Identify which cell holds the provided text, then report its (X, Y) central coordinate. 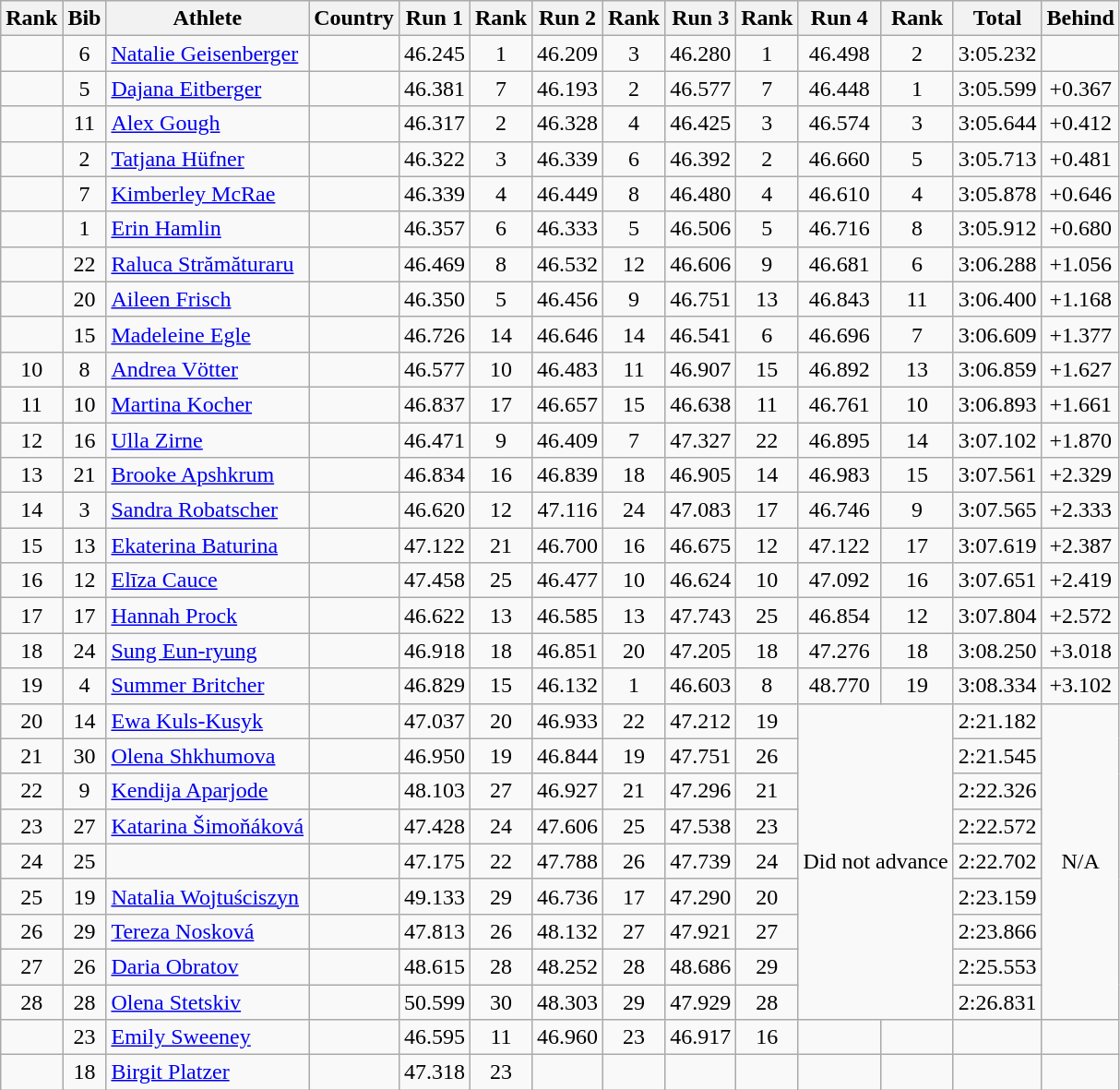
46.675 (701, 545)
47.327 (701, 440)
Alex Gough (208, 124)
Kimberley McRae (208, 194)
48.686 (701, 966)
Hannah Prock (208, 616)
+0.367 (1080, 89)
46.839 (568, 475)
46.245 (434, 54)
46.610 (840, 194)
Aileen Frisch (208, 299)
+0.412 (1080, 124)
47.751 (701, 756)
46.638 (701, 404)
48.615 (434, 966)
Ewa Kuls-Kusyk (208, 721)
Summer Britcher (208, 686)
46.624 (701, 581)
+1.377 (1080, 334)
46.328 (568, 124)
3:07.102 (997, 440)
46.918 (434, 651)
3:05.912 (997, 229)
46.477 (568, 581)
3:08.250 (997, 651)
2:25.553 (997, 966)
48.770 (840, 686)
46.132 (568, 686)
46.895 (840, 440)
Elīza Cauce (208, 581)
3:07.565 (997, 510)
47.205 (701, 651)
48.303 (568, 1001)
47.092 (840, 581)
+1.056 (1080, 264)
3:06.609 (997, 334)
+1.627 (1080, 369)
47.929 (701, 1001)
N/A (1080, 862)
46.681 (840, 264)
46.851 (568, 651)
Athlete (208, 18)
Kendija Aparjode (208, 791)
46.585 (568, 616)
46.983 (840, 475)
46.381 (434, 89)
46.892 (840, 369)
3:07.619 (997, 545)
Birgit Platzer (208, 1072)
+1.661 (1080, 404)
47.788 (568, 861)
46.357 (434, 229)
46.456 (568, 299)
46.333 (568, 229)
2:22.572 (997, 826)
46.843 (840, 299)
46.622 (434, 616)
Sandra Robatscher (208, 510)
46.483 (568, 369)
3:08.334 (997, 686)
3:05.713 (997, 159)
Daria Obratov (208, 966)
46.657 (568, 404)
3:07.651 (997, 581)
46.595 (434, 1037)
Run 4 (840, 18)
+2.572 (1080, 616)
46.905 (701, 475)
46.574 (840, 124)
46.532 (568, 264)
46.449 (568, 194)
48.103 (434, 791)
Dajana Eitberger (208, 89)
46.834 (434, 475)
46.392 (701, 159)
Olena Shkhumova (208, 756)
46.960 (568, 1037)
Ekaterina Baturina (208, 545)
47.428 (434, 826)
Bib (85, 18)
46.700 (568, 545)
47.037 (434, 721)
46.844 (568, 756)
3:06.288 (997, 264)
3:05.644 (997, 124)
2:21.182 (997, 721)
49.133 (434, 896)
46.660 (840, 159)
Country (354, 18)
46.469 (434, 264)
47.739 (701, 861)
Behind (1080, 18)
3:06.859 (997, 369)
46.209 (568, 54)
46.646 (568, 334)
46.471 (434, 440)
48.252 (568, 966)
46.736 (568, 896)
+2.333 (1080, 510)
Did not advance (876, 862)
46.620 (434, 510)
Erin Hamlin (208, 229)
2:21.545 (997, 756)
46.506 (701, 229)
46.829 (434, 686)
Total (997, 18)
+1.870 (1080, 440)
+3.102 (1080, 686)
46.498 (840, 54)
48.132 (568, 931)
47.743 (701, 616)
47.606 (568, 826)
46.409 (568, 440)
Run 3 (701, 18)
Katarina Šimoňáková (208, 826)
47.175 (434, 861)
2:22.702 (997, 861)
50.599 (434, 1001)
2:22.326 (997, 791)
+2.329 (1080, 475)
47.921 (701, 931)
Andrea Vötter (208, 369)
46.761 (840, 404)
2:23.159 (997, 896)
46.480 (701, 194)
46.696 (840, 334)
47.538 (701, 826)
3:06.893 (997, 404)
46.280 (701, 54)
47.116 (568, 510)
3:07.804 (997, 616)
+2.387 (1080, 545)
Brooke Apshkrum (208, 475)
46.907 (701, 369)
Emily Sweeney (208, 1037)
Run 1 (434, 18)
47.290 (701, 896)
47.318 (434, 1072)
46.606 (701, 264)
46.603 (701, 686)
47.083 (701, 510)
3:05.878 (997, 194)
46.425 (701, 124)
Natalie Geisenberger (208, 54)
46.322 (434, 159)
Ulla Zirne (208, 440)
3:05.232 (997, 54)
46.716 (840, 229)
47.276 (840, 651)
46.854 (840, 616)
2:26.831 (997, 1001)
46.193 (568, 89)
47.813 (434, 931)
+0.646 (1080, 194)
47.458 (434, 581)
46.950 (434, 756)
46.746 (840, 510)
46.837 (434, 404)
3:05.599 (997, 89)
Raluca Strămăturaru (208, 264)
3:07.561 (997, 475)
3:06.400 (997, 299)
46.448 (840, 89)
46.541 (701, 334)
Tereza Nosková (208, 931)
46.751 (701, 299)
46.350 (434, 299)
Madeleine Egle (208, 334)
46.927 (568, 791)
46.917 (701, 1037)
Natalia Wojtuściszyn (208, 896)
+1.168 (1080, 299)
46.317 (434, 124)
2:23.866 (997, 931)
46.726 (434, 334)
+0.680 (1080, 229)
Tatjana Hüfner (208, 159)
46.933 (568, 721)
47.296 (701, 791)
Run 2 (568, 18)
Sung Eun-ryung (208, 651)
+3.018 (1080, 651)
Olena Stetskiv (208, 1001)
47.212 (701, 721)
+0.481 (1080, 159)
Martina Kocher (208, 404)
+2.419 (1080, 581)
